Extract the (x, y) coordinate from the center of the cell holding the provided text.  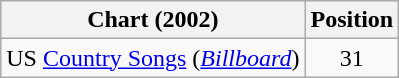
Position (352, 20)
Chart (2002) (153, 20)
31 (352, 58)
US Country Songs (Billboard) (153, 58)
